From the cell containing the given text, extract its center point as [x, y] coordinate. 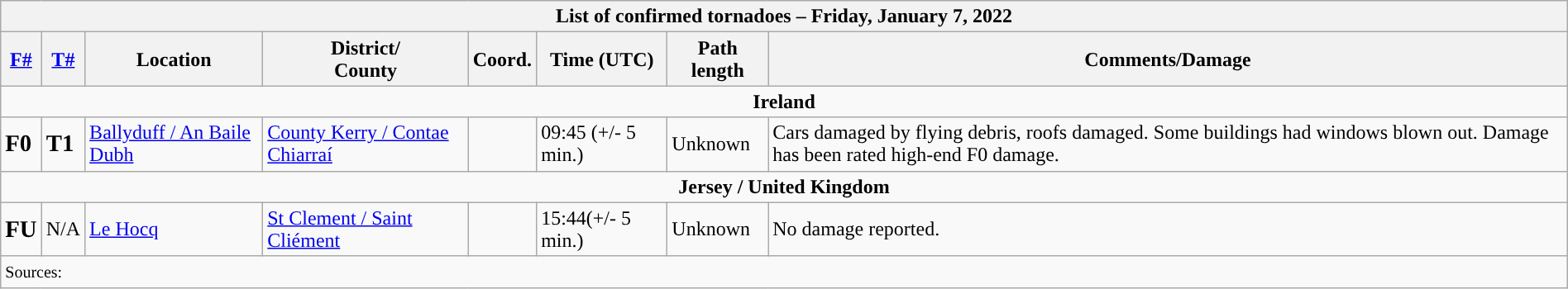
Location [174, 59]
F0 [22, 144]
Le Hocq [174, 230]
F# [22, 59]
Ireland [784, 102]
15:44(+/- 5 min.) [602, 230]
Coord. [502, 59]
T1 [63, 144]
Time (UTC) [602, 59]
09:45 (+/- 5 min.) [602, 144]
District/County [366, 59]
Ballyduff / An Baile Dubh [174, 144]
Sources: [784, 272]
Path length [718, 59]
FU [22, 230]
Jersey / United Kingdom [784, 187]
County Kerry / Contae Chiarraí [366, 144]
T# [63, 59]
List of confirmed tornadoes – Friday, January 7, 2022 [784, 17]
Cars damaged by flying debris, roofs damaged. Some buildings had windows blown out. Damage has been rated high-end F0 damage. [1168, 144]
No damage reported. [1168, 230]
St Clement / Saint Cliément [366, 230]
N/A [63, 230]
Comments/Damage [1168, 59]
